For the text-containing cell, return its midpoint in (x, y) coordinate format. 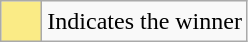
Indicates the winner (145, 22)
